Output the (X, Y) coordinate of the center of the cell containing the given text.  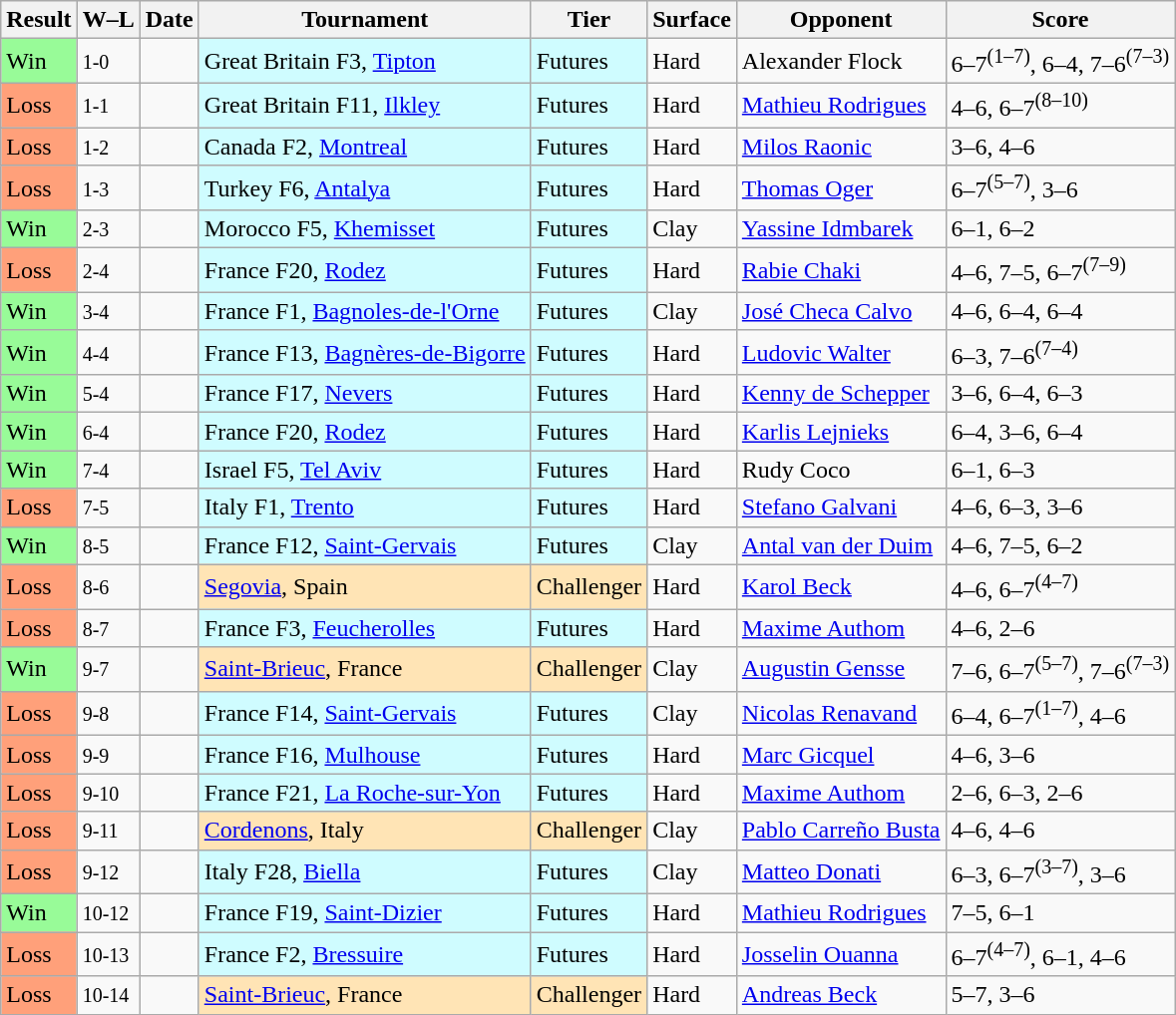
6–7(5–7), 3–6 (1060, 187)
Date (170, 20)
Marc Gicquel (841, 755)
Alexander Flock (841, 62)
Tournament (365, 20)
W–L (108, 20)
José Checa Calvo (841, 311)
France F3, Feucherolles (365, 628)
Milos Raonic (841, 147)
3–6, 6–4, 6–3 (1060, 394)
10-14 (108, 995)
Italy F1, Trento (365, 507)
Kenny de Schepper (841, 394)
Italy F28, Biella (365, 871)
Pablo Carreño Busta (841, 831)
Cordenons, Italy (365, 831)
France F21, La Roche-sur-Yon (365, 793)
France F13, Bagnères-de-Bigorre (365, 353)
Rudy Coco (841, 470)
Segovia, Spain (365, 586)
6–3, 6–7(3–7), 3–6 (1060, 871)
2–6, 6–3, 2–6 (1060, 793)
Thomas Oger (841, 187)
3-4 (108, 311)
1-2 (108, 147)
7-5 (108, 507)
France F19, Saint-Dizier (365, 913)
6–4, 3–6, 6–4 (1060, 432)
6–7(1–7), 6–4, 7–6(7–3) (1060, 62)
5–7, 3–6 (1060, 995)
4–6, 6–3, 3–6 (1060, 507)
7–5, 6–1 (1060, 913)
Augustin Gensse (841, 670)
2-4 (108, 271)
France F12, Saint-Gervais (365, 545)
4–6, 2–6 (1060, 628)
6–4, 6–7(1–7), 4–6 (1060, 714)
Opponent (841, 20)
4-4 (108, 353)
Result (39, 20)
3–6, 4–6 (1060, 147)
4–6, 6–7(8–10) (1060, 106)
5-4 (108, 394)
Great Britain F3, Tipton (365, 62)
9-12 (108, 871)
Josselin Ouanna (841, 955)
6–1, 6–2 (1060, 229)
Yassine Idmbarek (841, 229)
8-5 (108, 545)
2-3 (108, 229)
6–7(4–7), 6–1, 4–6 (1060, 955)
Andreas Beck (841, 995)
1-3 (108, 187)
Antal van der Duim (841, 545)
8-7 (108, 628)
France F14, Saint-Gervais (365, 714)
Great Britain F11, Ilkley (365, 106)
Karol Beck (841, 586)
France F1, Bagnoles-de-l'Orne (365, 311)
France F2, Bressuire (365, 955)
9-10 (108, 793)
4–6, 7–5, 6–2 (1060, 545)
Surface (692, 20)
Nicolas Renavand (841, 714)
6–3, 7–6(7–4) (1060, 353)
1-1 (108, 106)
Ludovic Walter (841, 353)
Rabie Chaki (841, 271)
9-7 (108, 670)
4–6, 7–5, 6–7(7–9) (1060, 271)
7-4 (108, 470)
10-12 (108, 913)
France F16, Mulhouse (365, 755)
1-0 (108, 62)
France F17, Nevers (365, 394)
Tier (588, 20)
9-9 (108, 755)
Morocco F5, Khemisset (365, 229)
7–6, 6–7(5–7), 7–6(7–3) (1060, 670)
Turkey F6, Antalya (365, 187)
Stefano Galvani (841, 507)
Canada F2, Montreal (365, 147)
4–6, 3–6 (1060, 755)
9-11 (108, 831)
10-13 (108, 955)
Matteo Donati (841, 871)
Karlis Lejnieks (841, 432)
Score (1060, 20)
9-8 (108, 714)
6–1, 6–3 (1060, 470)
4–6, 6–4, 6–4 (1060, 311)
4–6, 4–6 (1060, 831)
6-4 (108, 432)
8-6 (108, 586)
Israel F5, Tel Aviv (365, 470)
4–6, 6–7(4–7) (1060, 586)
